Locate the cell with the specified text and output its [x, y] center coordinate. 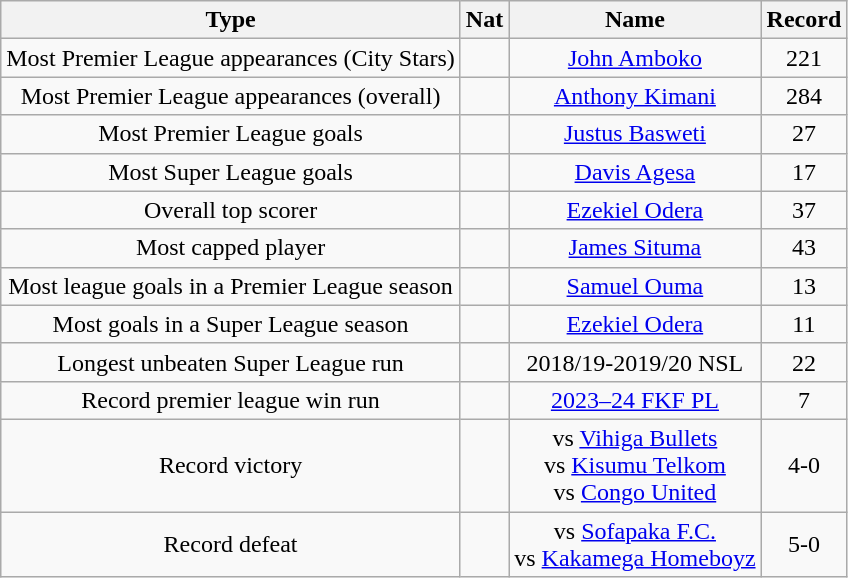
Record victory [231, 465]
Type [231, 20]
Most capped player [231, 248]
2023–24 FKF PL [635, 400]
vs Vihiga Bullets vs Kisumu Telkom vs Congo United [635, 465]
4-0 [804, 465]
7 [804, 400]
2018/19-2019/20 NSL [635, 362]
17 [804, 172]
John Amboko [635, 58]
Record defeat [231, 544]
James Situma [635, 248]
Nat [484, 20]
Most Premier League appearances (City Stars) [231, 58]
37 [804, 210]
22 [804, 362]
Samuel Ouma [635, 286]
Record [804, 20]
Longest unbeaten Super League run [231, 362]
Name [635, 20]
11 [804, 324]
Justus Basweti [635, 134]
Anthony Kimani [635, 96]
43 [804, 248]
Most Premier League goals [231, 134]
vs Sofapaka F.C. vs Kakamega Homeboyz [635, 544]
Most Super League goals [231, 172]
Davis Agesa [635, 172]
Most league goals in a Premier League season [231, 286]
Record premier league win run [231, 400]
Overall top scorer [231, 210]
284 [804, 96]
Most goals in a Super League season [231, 324]
221 [804, 58]
27 [804, 134]
Most Premier League appearances (overall) [231, 96]
13 [804, 286]
5-0 [804, 544]
